Return (x, y) of the center of cell containing provided text 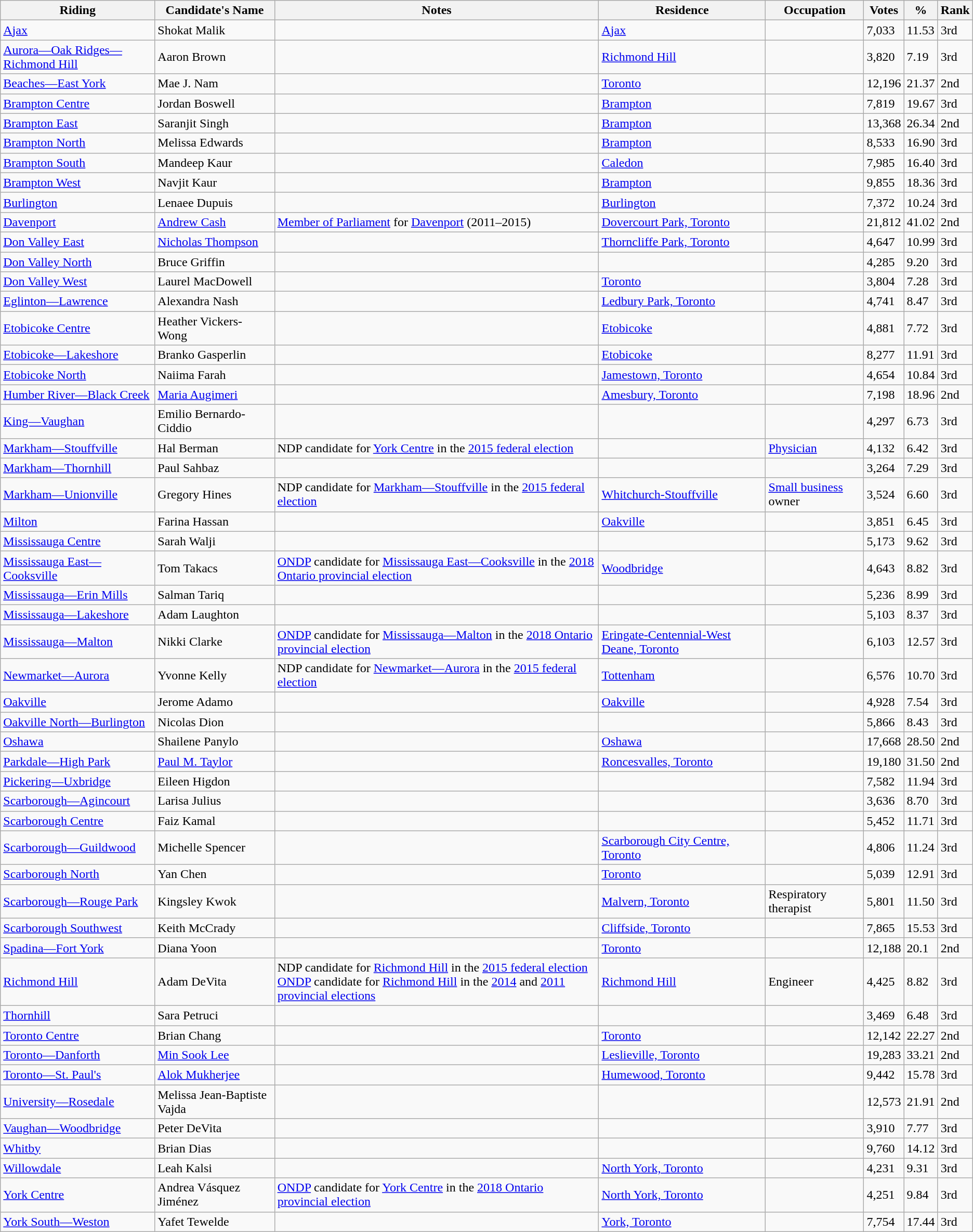
Farina Hassan (215, 521)
NDP candidate for Newmarket—Aurora in the 2015 federal election (437, 676)
11.91 (921, 355)
Adam Laughton (215, 614)
Scarborough Southwest (78, 928)
8.47 (921, 302)
Small business owner (815, 495)
Caledon (682, 163)
ONDP candidate for York Centre in the 2018 Ontario provincial election (437, 1195)
Thornhill (78, 1015)
3,636 (884, 801)
Maria Augimeri (215, 395)
12.57 (921, 641)
12,573 (884, 1102)
Nicholas Thompson (215, 242)
Spadina—Fort York (78, 948)
Brian Chang (215, 1035)
Vaughan—Woodbridge (78, 1129)
Beaches—East York (78, 84)
ONDP candidate for Mississauga East—Cooksville in the 2018 Ontario provincial election (437, 568)
3,524 (884, 495)
Salman Tariq (215, 595)
Andrea Vásquez Jiménez (215, 1195)
4,806 (884, 847)
7.77 (921, 1129)
Faiz Kamal (215, 821)
16.40 (921, 163)
4,647 (884, 242)
19.67 (921, 103)
9.84 (921, 1195)
7,372 (884, 202)
Mississauga—Malton (78, 641)
Melissa Jean-Baptiste Vajda (215, 1102)
Whitchurch-Stouffville (682, 495)
4,881 (884, 329)
Brampton West (78, 182)
York South—Weston (78, 1222)
Eileen Higdon (215, 781)
6,103 (884, 641)
22.27 (921, 1035)
Naiima Farah (215, 375)
17,668 (884, 742)
12.91 (921, 874)
Mississauga Centre (78, 541)
Laurel MacDowell (215, 282)
7,985 (884, 163)
Sara Petruci (215, 1015)
9,442 (884, 1075)
41.02 (921, 222)
12,142 (884, 1035)
Eringate-Centennial-West Deane, Toronto (682, 641)
15.53 (921, 928)
Milton (78, 521)
Humber River—Black Creek (78, 395)
18.36 (921, 182)
Toronto Centre (78, 1035)
12,196 (884, 84)
4,928 (884, 702)
Markham—Stouffville (78, 448)
Ledbury Park, Toronto (682, 302)
11.94 (921, 781)
28.50 (921, 742)
Michelle Spencer (215, 847)
Peter DeVita (215, 1129)
Markham—Unionville (78, 495)
5,039 (884, 874)
Malvern, Toronto (682, 901)
Jamestown, Toronto (682, 375)
Woodbridge (682, 568)
Dovercourt Park, Toronto (682, 222)
7.19 (921, 57)
6.73 (921, 421)
Jordan Boswell (215, 103)
8,277 (884, 355)
4,285 (884, 261)
6,576 (884, 676)
Larisa Julius (215, 801)
Aurora—Oak Ridges—Richmond Hill (78, 57)
11.24 (921, 847)
Shokat Malik (215, 30)
Candidate's Name (215, 10)
Saranjit Singh (215, 123)
Toronto—St. Paul's (78, 1075)
Willowdale (78, 1168)
5,173 (884, 541)
Brampton South (78, 163)
NDP candidate for Markham—Stouffville in the 2015 federal election (437, 495)
Markham—Thornhill (78, 468)
21,812 (884, 222)
12,188 (884, 948)
Humewood, Toronto (682, 1075)
Occupation (815, 10)
Tom Takacs (215, 568)
7,198 (884, 395)
NDP candidate for York Centre in the 2015 federal election (437, 448)
Alok Mukherjee (215, 1075)
Mississauga East—Cooksville (78, 568)
8.99 (921, 595)
Eglinton—Lawrence (78, 302)
Min Sook Lee (215, 1055)
8,533 (884, 143)
Thorncliffe Park, Toronto (682, 242)
Scarborough—Agincourt (78, 801)
Brampton East (78, 123)
Bruce Griffin (215, 261)
4,297 (884, 421)
Etobicoke North (78, 375)
Etobicoke—Lakeshore (78, 355)
Nikki Clarke (215, 641)
Brian Dias (215, 1148)
Newmarket—Aurora (78, 676)
York Centre (78, 1195)
Whitby (78, 1148)
Lenaee Dupuis (215, 202)
31.50 (921, 762)
Emilio Bernardo-Ciddio (215, 421)
Tottenham (682, 676)
King—Vaughan (78, 421)
Paul M. Taylor (215, 762)
Mississauga—Erin Mills (78, 595)
Mandeep Kaur (215, 163)
21.37 (921, 84)
Kingsley Kwok (215, 901)
Jerome Adamo (215, 702)
Davenport (78, 222)
Paul Sahbaz (215, 468)
NDP candidate for Richmond Hill in the 2015 federal election ONDP candidate for Richmond Hill in the 2014 and 2011 provincial elections (437, 981)
7.29 (921, 468)
Physician (815, 448)
Yvonne Kelly (215, 676)
4,741 (884, 302)
8.70 (921, 801)
16.90 (921, 143)
11.71 (921, 821)
7,865 (884, 928)
Respiratory therapist (815, 901)
18.96 (921, 395)
Keith McCrady (215, 928)
Nicolas Dion (215, 722)
4,425 (884, 981)
Shailene Panylo (215, 742)
Pickering—Uxbridge (78, 781)
7,582 (884, 781)
Rank (955, 10)
19,180 (884, 762)
8.43 (921, 722)
33.21 (921, 1055)
Brampton Centre (78, 103)
Engineer (815, 981)
Melissa Edwards (215, 143)
University—Rosedale (78, 1102)
Don Valley West (78, 282)
7.72 (921, 329)
9,760 (884, 1148)
6.60 (921, 495)
Andrew Cash (215, 222)
4,132 (884, 448)
Sarah Walji (215, 541)
Don Valley East (78, 242)
6.42 (921, 448)
% (921, 10)
17.44 (921, 1222)
Adam DeVita (215, 981)
9.31 (921, 1168)
10.99 (921, 242)
Navjit Kaur (215, 182)
5,452 (884, 821)
Leah Kalsi (215, 1168)
7,033 (884, 30)
Scarborough—Rouge Park (78, 901)
Scarborough—Guildwood (78, 847)
Parkdale—High Park (78, 762)
Member of Parliament for Davenport (2011–2015) (437, 222)
3,851 (884, 521)
7,819 (884, 103)
5,236 (884, 595)
Hal Berman (215, 448)
Heather Vickers-Wong (215, 329)
Gregory Hines (215, 495)
5,103 (884, 614)
10.84 (921, 375)
5,866 (884, 722)
Don Valley North (78, 261)
19,283 (884, 1055)
4,654 (884, 375)
Cliffside, Toronto (682, 928)
Etobicoke Centre (78, 329)
4,251 (884, 1195)
ONDP candidate for Mississauga—Malton in the 2018 Ontario provincial election (437, 641)
Notes (437, 10)
9.20 (921, 261)
8.37 (921, 614)
Residence (682, 10)
9,855 (884, 182)
Roncesvalles, Toronto (682, 762)
7.28 (921, 282)
7,754 (884, 1222)
York, Toronto (682, 1222)
3,820 (884, 57)
6.45 (921, 521)
Brampton North (78, 143)
4,231 (884, 1168)
Riding (78, 10)
Scarborough Centre (78, 821)
15.78 (921, 1075)
3,469 (884, 1015)
Diana Yoon (215, 948)
4,643 (884, 568)
6.48 (921, 1015)
3,264 (884, 468)
Yan Chen (215, 874)
10.24 (921, 202)
7.54 (921, 702)
Yafet Tewelde (215, 1222)
14.12 (921, 1148)
3,910 (884, 1129)
3,804 (884, 282)
13,368 (884, 123)
Oakville North—Burlington (78, 722)
20.1 (921, 948)
5,801 (884, 901)
Alexandra Nash (215, 302)
10.70 (921, 676)
Mississauga—Lakeshore (78, 614)
Amesbury, Toronto (682, 395)
Toronto—Danforth (78, 1055)
Scarborough North (78, 874)
11.53 (921, 30)
Mae J. Nam (215, 84)
26.34 (921, 123)
Votes (884, 10)
9.62 (921, 541)
11.50 (921, 901)
21.91 (921, 1102)
Leslieville, Toronto (682, 1055)
Branko Gasperlin (215, 355)
Scarborough City Centre, Toronto (682, 847)
Aaron Brown (215, 57)
